Search for the cell housing the specified text and yield its (X, Y) center coordinate. 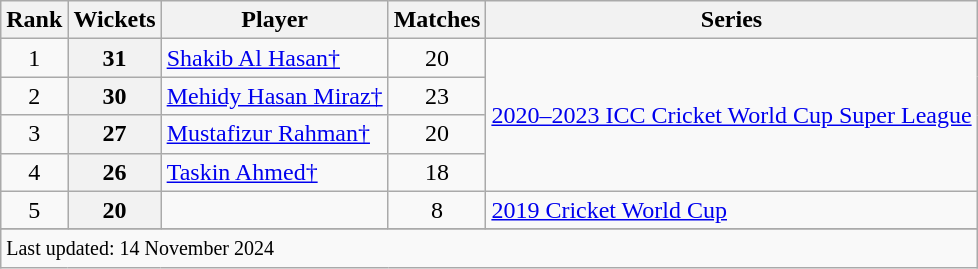
1 (34, 58)
2019 Cricket World Cup (732, 210)
Matches (437, 20)
30 (114, 96)
Last updated: 14 November 2024 (489, 248)
Mehidy Hasan Miraz† (274, 96)
Rank (34, 20)
18 (437, 172)
Wickets (114, 20)
23 (437, 96)
3 (34, 134)
2020–2023 ICC Cricket World Cup Super League (732, 115)
Series (732, 20)
Shakib Al Hasan† (274, 58)
31 (114, 58)
2 (34, 96)
27 (114, 134)
5 (34, 210)
4 (34, 172)
Player (274, 20)
Taskin Ahmed† (274, 172)
26 (114, 172)
8 (437, 210)
Mustafizur Rahman† (274, 134)
